Output the (X, Y) coordinate of the center of the cell containing the given text.  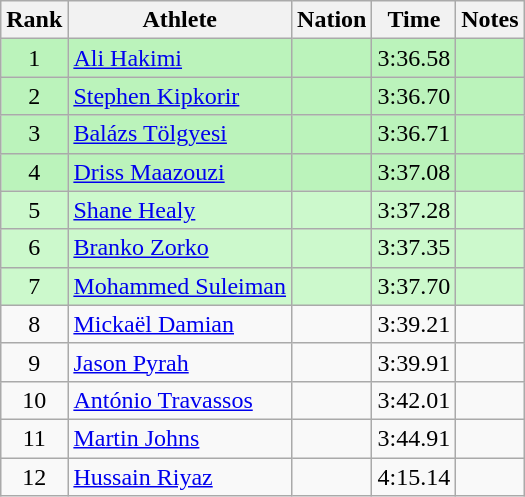
8 (34, 324)
3:37.08 (414, 172)
10 (34, 400)
3:39.21 (414, 324)
7 (34, 286)
3:36.70 (414, 96)
Martin Johns (180, 438)
Stephen Kipkorir (180, 96)
Balázs Tölgyesi (180, 134)
3 (34, 134)
António Travassos (180, 400)
9 (34, 362)
3:36.58 (414, 58)
Branko Zorko (180, 248)
6 (34, 248)
Time (414, 20)
Mickaël Damian (180, 324)
Shane Healy (180, 210)
3:39.91 (414, 362)
4:15.14 (414, 477)
1 (34, 58)
Jason Pyrah (180, 362)
Athlete (180, 20)
Mohammed Suleiman (180, 286)
3:37.28 (414, 210)
3:44.91 (414, 438)
3:37.70 (414, 286)
3:36.71 (414, 134)
11 (34, 438)
Hussain Riyaz (180, 477)
Notes (490, 20)
Nation (332, 20)
Driss Maazouzi (180, 172)
2 (34, 96)
4 (34, 172)
12 (34, 477)
5 (34, 210)
3:37.35 (414, 248)
Rank (34, 20)
Ali Hakimi (180, 58)
3:42.01 (414, 400)
